Capture the cell that displays the provided text and extract its [x, y] central coordinate. 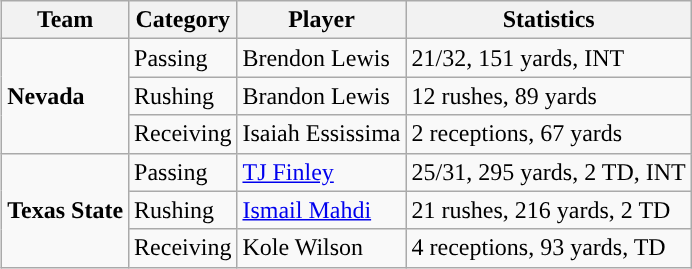
Brendon Lewis [322, 58]
2 receptions, 67 yards [548, 134]
Ismail Mahdi [322, 210]
Category [183, 20]
21/32, 151 yards, INT [548, 58]
Statistics [548, 20]
Nevada [66, 96]
12 rushes, 89 yards [548, 96]
TJ Finley [322, 172]
Brandon Lewis [322, 96]
Team [66, 20]
Player [322, 20]
4 receptions, 93 yards, TD [548, 248]
25/31, 295 yards, 2 TD, INT [548, 172]
21 rushes, 216 yards, 2 TD [548, 210]
Kole Wilson [322, 248]
Texas State [66, 210]
Isaiah Essissima [322, 134]
